Determine the (x, y) coordinate at the center of the cell enclosing the given text.  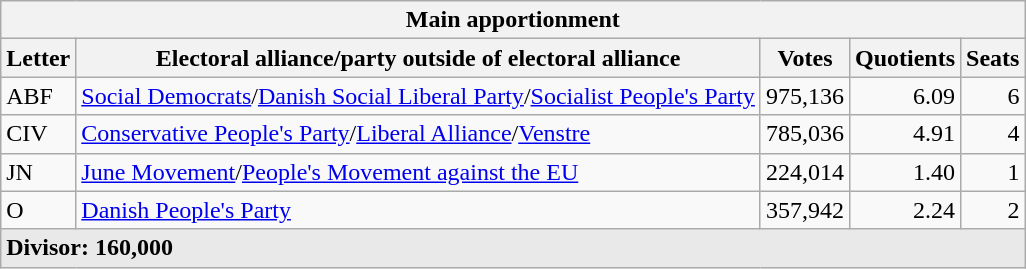
6.09 (904, 96)
4 (993, 134)
1.40 (904, 172)
Electoral alliance/party outside of electoral alliance (418, 58)
785,036 (804, 134)
June Movement/People's Movement against the EU (418, 172)
Conservative People's Party/Liberal Alliance/Venstre (418, 134)
6 (993, 96)
2 (993, 210)
Social Democrats/Danish Social Liberal Party/Socialist People's Party (418, 96)
Divisor: 160,000 (513, 248)
Letter (38, 58)
4.91 (904, 134)
357,942 (804, 210)
Quotients (904, 58)
ABF (38, 96)
Main apportionment (513, 20)
Votes (804, 58)
975,136 (804, 96)
1 (993, 172)
JN (38, 172)
2.24 (904, 210)
CIV (38, 134)
O (38, 210)
Seats (993, 58)
Danish People's Party (418, 210)
224,014 (804, 172)
